Determine the [x, y] coordinate at the center of the cell enclosing the given text.  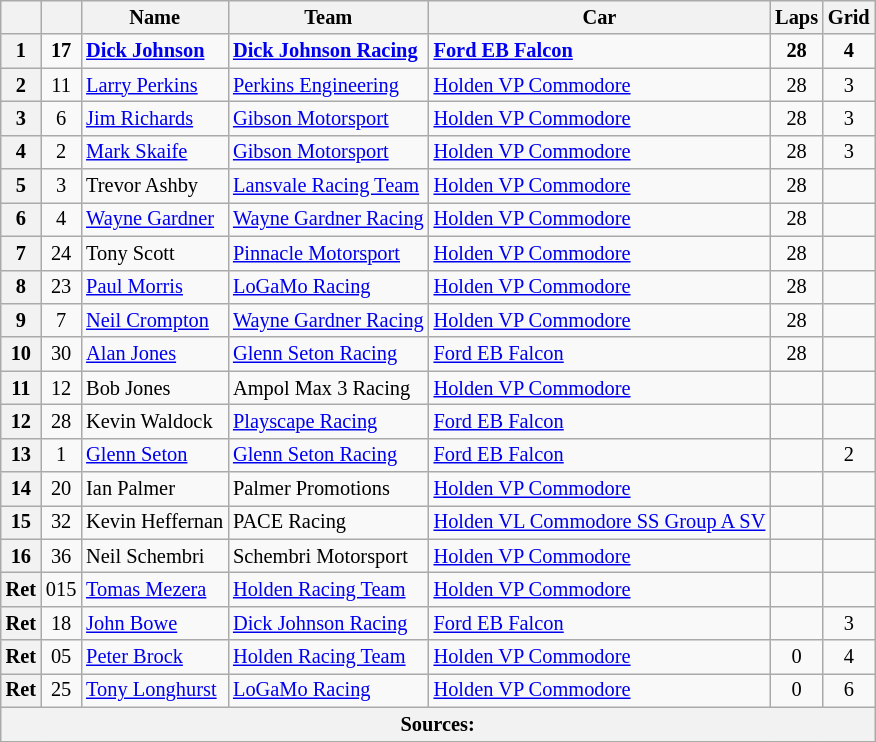
15 [21, 522]
Car [600, 17]
015 [61, 589]
Sources: [438, 724]
Neil Schembri [154, 556]
Alan Jones [154, 354]
John Bowe [154, 623]
Glenn Seton [154, 455]
13 [21, 455]
Tomas Mezera [154, 589]
Palmer Promotions [328, 489]
25 [61, 690]
23 [61, 287]
Holden VL Commodore SS Group A SV [600, 522]
Name [154, 17]
05 [61, 657]
10 [21, 354]
Grid [849, 17]
Kevin Waldock [154, 421]
Mark Skaife [154, 152]
Lansvale Racing Team [328, 186]
Ampol Max 3 Racing [328, 388]
Perkins Engineering [328, 85]
30 [61, 354]
24 [61, 253]
9 [21, 320]
18 [61, 623]
Ian Palmer [154, 489]
Dick Johnson [154, 51]
Jim Richards [154, 118]
32 [61, 522]
20 [61, 489]
Kevin Heffernan [154, 522]
Trevor Ashby [154, 186]
Larry Perkins [154, 85]
8 [21, 287]
Neil Crompton [154, 320]
16 [21, 556]
Paul Morris [154, 287]
Tony Longhurst [154, 690]
5 [21, 186]
17 [61, 51]
Schembri Motorsport [328, 556]
Laps [796, 17]
Tony Scott [154, 253]
Pinnacle Motorsport [328, 253]
Wayne Gardner [154, 219]
36 [61, 556]
14 [21, 489]
Peter Brock [154, 657]
Playscape Racing [328, 421]
Team [328, 17]
PACE Racing [328, 522]
Bob Jones [154, 388]
